Provide the [x, y] coordinate of the cell's center where the given text is located.  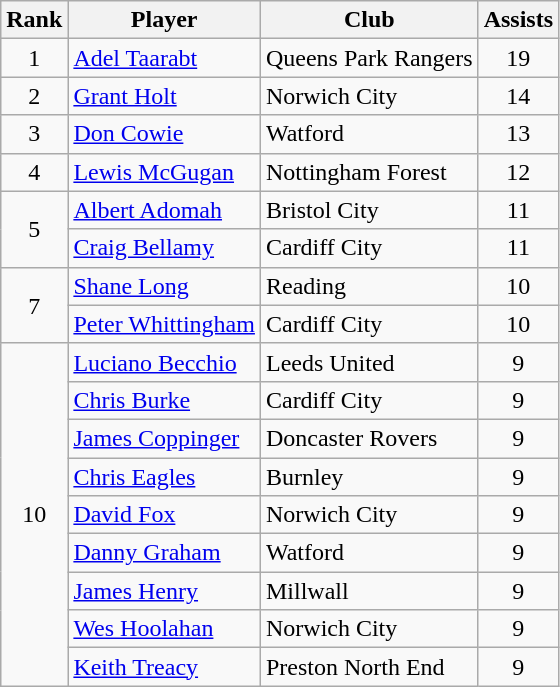
1 [34, 58]
James Henry [164, 591]
Assists [518, 20]
Chris Burke [164, 400]
13 [518, 134]
Shane Long [164, 286]
Peter Whittingham [164, 324]
Albert Adomah [164, 210]
James Coppinger [164, 438]
Luciano Becchio [164, 362]
Wes Hoolahan [164, 629]
Danny Graham [164, 553]
5 [34, 229]
Grant Holt [164, 96]
7 [34, 305]
Queens Park Rangers [369, 58]
Leeds United [369, 362]
Craig Bellamy [164, 248]
4 [34, 172]
Club [369, 20]
3 [34, 134]
Don Cowie [164, 134]
Lewis McGugan [164, 172]
Preston North End [369, 667]
Adel Taarabt [164, 58]
Chris Eagles [164, 477]
Rank [34, 20]
David Fox [164, 515]
Player [164, 20]
Reading [369, 286]
Millwall [369, 591]
Burnley [369, 477]
Doncaster Rovers [369, 438]
Keith Treacy [164, 667]
Nottingham Forest [369, 172]
12 [518, 172]
2 [34, 96]
19 [518, 58]
14 [518, 96]
Bristol City [369, 210]
